Determine the (x, y) coordinate at the center of the cell enclosing the given text.  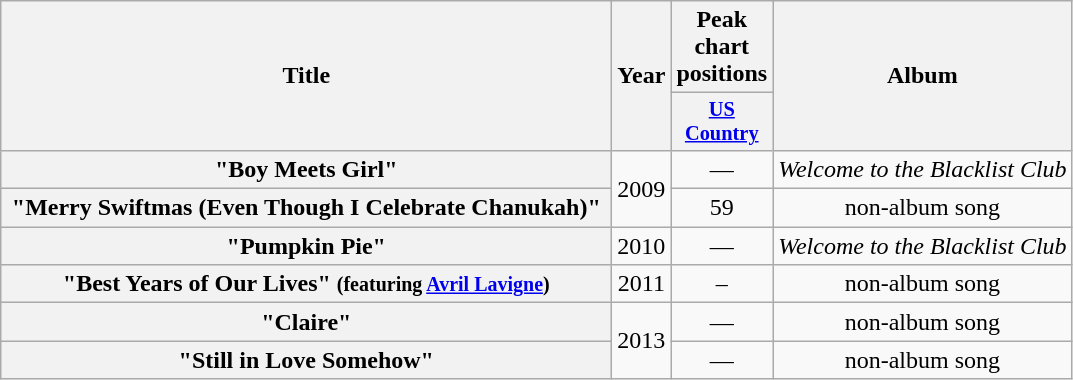
"Still in Love Somehow" (306, 360)
2011 (642, 284)
Album (922, 76)
"Pumpkin Pie" (306, 246)
59 (722, 208)
"Boy Meets Girl" (306, 169)
2010 (642, 246)
– (722, 284)
"Best Years of Our Lives" (featuring Avril Lavigne) (306, 284)
"Merry Swiftmas (Even Though I Celebrate Chanukah)" (306, 208)
US Country (722, 122)
2013 (642, 341)
Title (306, 76)
Peak chart positions (722, 47)
2009 (642, 188)
"Claire" (306, 322)
Year (642, 76)
